Identify which cell holds the provided text, then report its [x, y] central coordinate. 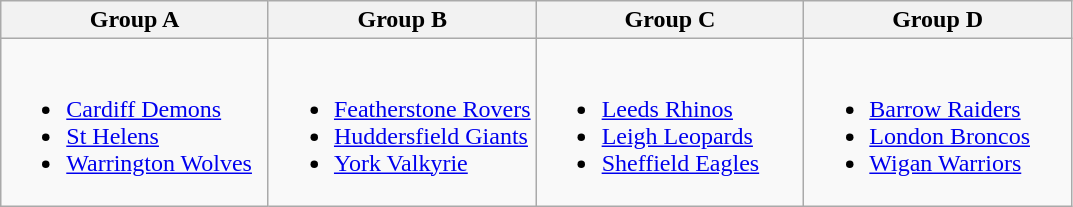
Leeds RhinosLeigh LeopardsSheffield Eagles [670, 122]
Group C [670, 20]
Group B [402, 20]
Group D [938, 20]
Barrow RaidersLondon BroncosWigan Warriors [938, 122]
Group A [135, 20]
Cardiff DemonsSt HelensWarrington Wolves [135, 122]
Featherstone RoversHuddersfield GiantsYork Valkyrie [402, 122]
